Return the (x, y) coordinate for the center point of the cell that contains the specified text.  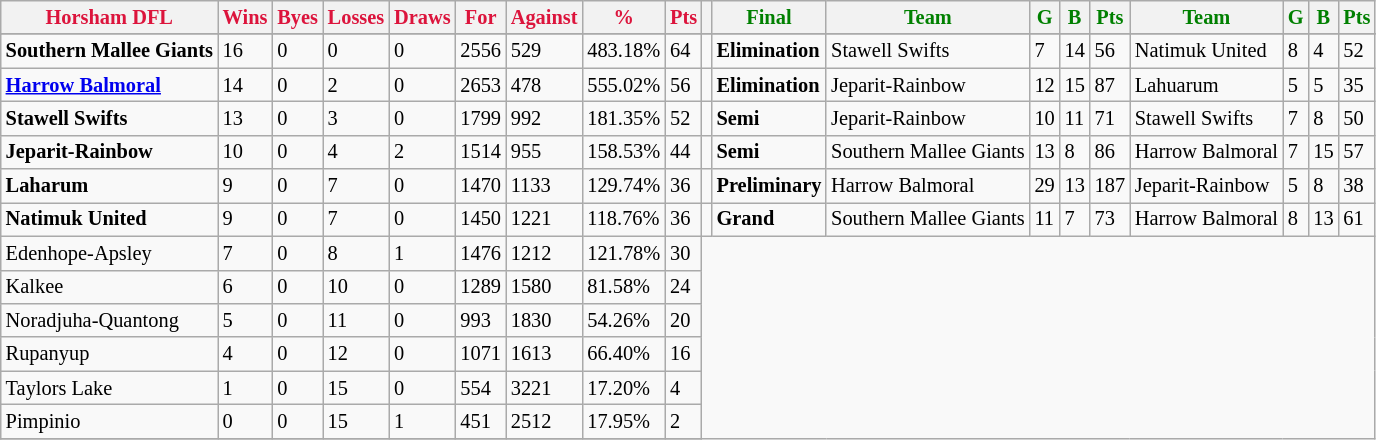
Against (544, 17)
For (480, 17)
6 (246, 287)
Losses (356, 17)
483.18% (624, 51)
17.20% (624, 388)
Final (770, 17)
Lahuarum (1206, 85)
187 (1110, 186)
1580 (544, 287)
478 (544, 85)
Draws (422, 17)
Rupanyup (110, 354)
30 (684, 253)
1133 (544, 186)
554 (480, 388)
1830 (544, 320)
Byes (297, 17)
Laharum (110, 186)
118.76% (624, 219)
121.78% (624, 253)
992 (544, 118)
955 (544, 152)
66.40% (624, 354)
3221 (544, 388)
71 (1110, 118)
1212 (544, 253)
57 (1356, 152)
Kalkee (110, 287)
993 (480, 320)
% (624, 17)
64 (684, 51)
451 (480, 421)
1613 (544, 354)
Noradjuha-Quantong (110, 320)
81.58% (624, 287)
24 (684, 287)
555.02% (624, 85)
Wins (246, 17)
1450 (480, 219)
2512 (544, 421)
87 (1110, 85)
Edenhope-Apsley (110, 253)
1799 (480, 118)
17.95% (624, 421)
1514 (480, 152)
1470 (480, 186)
1476 (480, 253)
38 (1356, 186)
3 (356, 118)
Taylors Lake (110, 388)
Pimpinio (110, 421)
20 (684, 320)
1071 (480, 354)
1289 (480, 287)
35 (1356, 85)
Horsham DFL (110, 17)
61 (1356, 219)
529 (544, 51)
Grand (770, 219)
50 (1356, 118)
54.26% (624, 320)
181.35% (624, 118)
158.53% (624, 152)
44 (684, 152)
129.74% (624, 186)
Preliminary (770, 186)
73 (1110, 219)
29 (1045, 186)
1221 (544, 219)
86 (1110, 152)
2653 (480, 85)
2556 (480, 51)
